Determine the (x, y) coordinate at the center of the cell enclosing the given text.  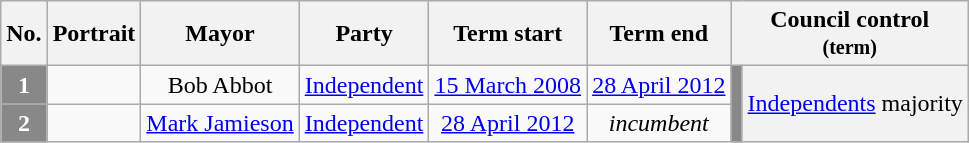
Party (364, 34)
incumbent (659, 123)
1 (24, 85)
Mark Jamieson (220, 123)
Term start (508, 34)
Council control (term) (850, 34)
Independents majority (855, 104)
2 (24, 123)
Mayor (220, 34)
Term end (659, 34)
No. (24, 34)
Portrait (94, 34)
Bob Abbot (220, 85)
15 March 2008 (508, 85)
